Identify which cell holds the provided text, then report its (X, Y) central coordinate. 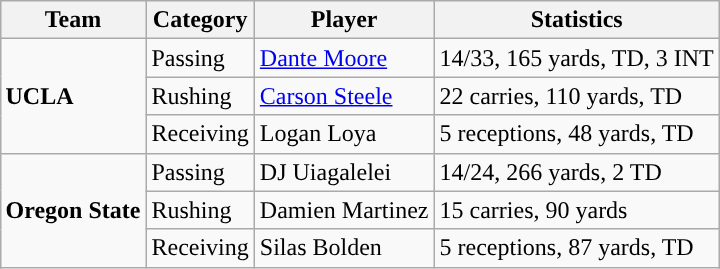
15 carries, 90 yards (576, 210)
Oregon State (73, 210)
UCLA (73, 96)
Player (344, 20)
Dante Moore (344, 58)
Carson Steele (344, 96)
Team (73, 20)
Statistics (576, 20)
Category (200, 20)
14/33, 165 yards, TD, 3 INT (576, 58)
DJ Uiagalelei (344, 172)
Silas Bolden (344, 248)
Logan Loya (344, 134)
14/24, 266 yards, 2 TD (576, 172)
Damien Martinez (344, 210)
5 receptions, 48 yards, TD (576, 134)
5 receptions, 87 yards, TD (576, 248)
22 carries, 110 yards, TD (576, 96)
